Search for the cell housing the specified text and yield its [X, Y] center coordinate. 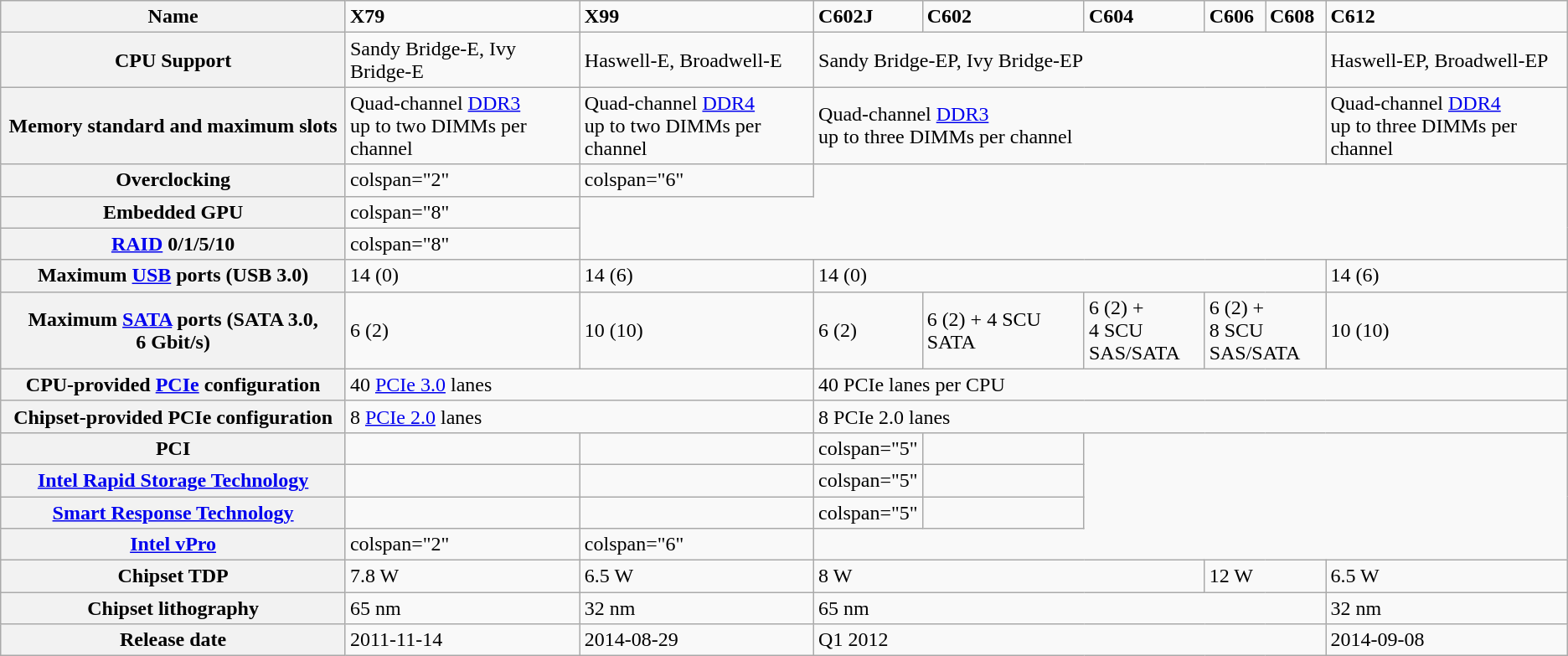
2011-11-14 [462, 640]
Intel Rapid Storage Technology [173, 480]
Chipset lithography [173, 608]
6 (2) + 4 SCUSAS/SATA [1144, 330]
X99 [697, 17]
Haswell-E, Broadwell-E [697, 60]
C602J [869, 17]
Quad-channel DDR3up to three DIMMs per channel [1070, 126]
Maximum SATA ports (SATA 3.0, 6 Gbit/s) [173, 330]
Smart Response Technology [173, 512]
6 (2) + 4 SCU SATA [1003, 330]
C606 [1235, 17]
CPU-provided PCIe configuration [173, 385]
Overclocking [173, 180]
Quad-channel DDR4up to two DIMMs per channel [697, 126]
RAID 0/1/5/10 [173, 244]
Maximum USB ports (USB 3.0) [173, 276]
Release date [173, 640]
Chipset TDP [173, 576]
CPU Support [173, 60]
40 PCIe lanes per CPU [1191, 385]
C608 [1295, 17]
Name [173, 17]
Quad-channel DDR4up to three DIMMs per channel [1447, 126]
C612 [1447, 17]
Quad-channel DDR3up to two DIMMs per channel [462, 126]
Chipset-provided PCIe configuration [173, 416]
2014-09-08 [1447, 640]
Sandy Bridge-EP, Ivy Bridge-EP [1070, 60]
8 W [1010, 576]
C602 [1003, 17]
Memory standard and maximum slots [173, 126]
2014-08-29 [697, 640]
40 PCIe 3.0 lanes [580, 385]
C604 [1144, 17]
Haswell-EP, Broadwell-EP [1447, 60]
6 (2) + 8 SCUSAS/SATA [1265, 330]
X79 [462, 17]
7.8 W [462, 576]
Intel vPro [173, 545]
Q1 2012 [1070, 640]
12 W [1265, 576]
Sandy Bridge-E, Ivy Bridge-E [462, 60]
Embedded GPU [173, 212]
PCI [173, 448]
